Provide the [x, y] coordinate of the cell's center where the given text is located.  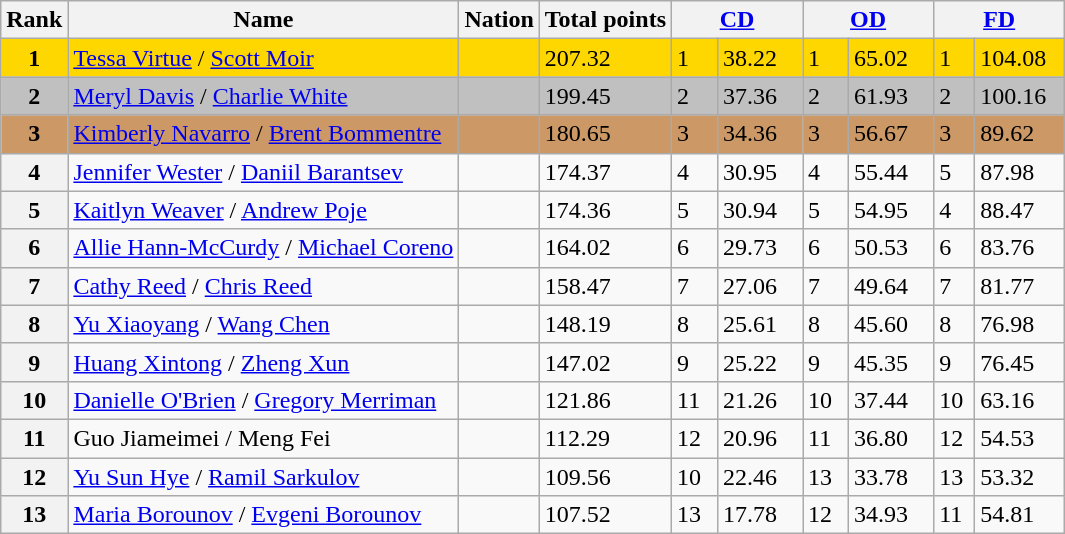
Kaitlyn Weaver / Andrew Poje [264, 210]
CD [738, 20]
53.32 [1020, 477]
49.64 [890, 286]
45.35 [890, 362]
104.08 [1020, 58]
Jennifer Wester / Daniil Barantsev [264, 172]
109.56 [605, 477]
Yu Xiaoyang / Wang Chen [264, 324]
37.44 [890, 400]
FD [1000, 20]
17.78 [760, 515]
87.98 [1020, 172]
Maria Borounov / Evgeni Borounov [264, 515]
158.47 [605, 286]
76.45 [1020, 362]
36.80 [890, 438]
Cathy Reed / Chris Reed [264, 286]
27.06 [760, 286]
50.53 [890, 248]
89.62 [1020, 134]
180.65 [605, 134]
83.76 [1020, 248]
Huang Xintong / Zheng Xun [264, 362]
Danielle O'Brien / Gregory Merriman [264, 400]
148.19 [605, 324]
54.95 [890, 210]
20.96 [760, 438]
65.02 [890, 58]
Kimberly Navarro / Brent Bommentre [264, 134]
Nation [499, 20]
174.37 [605, 172]
81.77 [1020, 286]
56.67 [890, 134]
164.02 [605, 248]
30.94 [760, 210]
33.78 [890, 477]
100.16 [1020, 96]
Allie Hann-McCurdy / Michael Coreno [264, 248]
Tessa Virtue / Scott Moir [264, 58]
OD [868, 20]
21.26 [760, 400]
207.32 [605, 58]
38.22 [760, 58]
147.02 [605, 362]
45.60 [890, 324]
54.81 [1020, 515]
76.98 [1020, 324]
37.36 [760, 96]
Meryl Davis / Charlie White [264, 96]
Name [264, 20]
54.53 [1020, 438]
34.93 [890, 515]
112.29 [605, 438]
121.86 [605, 400]
88.47 [1020, 210]
199.45 [605, 96]
30.95 [760, 172]
25.22 [760, 362]
25.61 [760, 324]
Yu Sun Hye / Ramil Sarkulov [264, 477]
61.93 [890, 96]
22.46 [760, 477]
Guo Jiameimei / Meng Fei [264, 438]
34.36 [760, 134]
Rank [34, 20]
107.52 [605, 515]
63.16 [1020, 400]
55.44 [890, 172]
29.73 [760, 248]
174.36 [605, 210]
Total points [605, 20]
